Find where the given text appears and provide that cell's center as [x, y] coordinate. 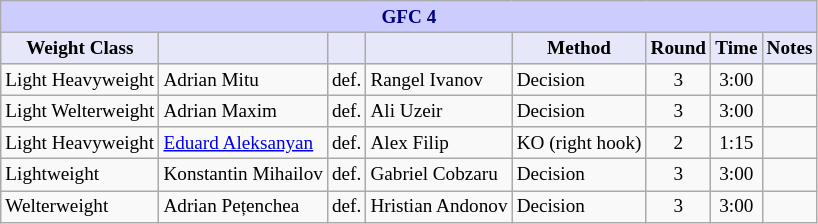
Light Welterweight [80, 111]
Adrian Pețenchea [244, 206]
KO (right hook) [579, 143]
1:15 [736, 143]
2 [678, 143]
Adrian Maxim [244, 111]
Weight Class [80, 48]
Adrian Mitu [244, 80]
Eduard Aleksanyan [244, 143]
Hristian Andonov [439, 206]
Rangel Ivanov [439, 80]
Time [736, 48]
GFC 4 [409, 17]
Ali Uzeir [439, 111]
Welterweight [80, 206]
Round [678, 48]
Alex Filip [439, 143]
Konstantin Mihailov [244, 175]
Lightweight [80, 175]
Notes [790, 48]
Gabriel Cobzaru [439, 175]
Method [579, 48]
